Determine the [X, Y] coordinate at the center of the cell enclosing the given text.  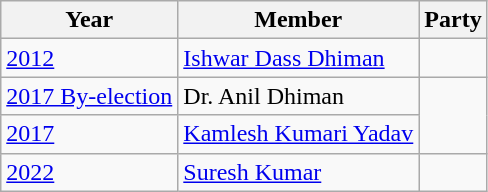
Ishwar Dass Dhiman [298, 58]
2017 By-election [90, 96]
2012 [90, 58]
2017 [90, 134]
Party [453, 20]
Suresh Kumar [298, 172]
Kamlesh Kumari Yadav [298, 134]
2022 [90, 172]
Member [298, 20]
Year [90, 20]
Dr. Anil Dhiman [298, 96]
